From the cell containing the given text, extract its center point as (x, y) coordinate. 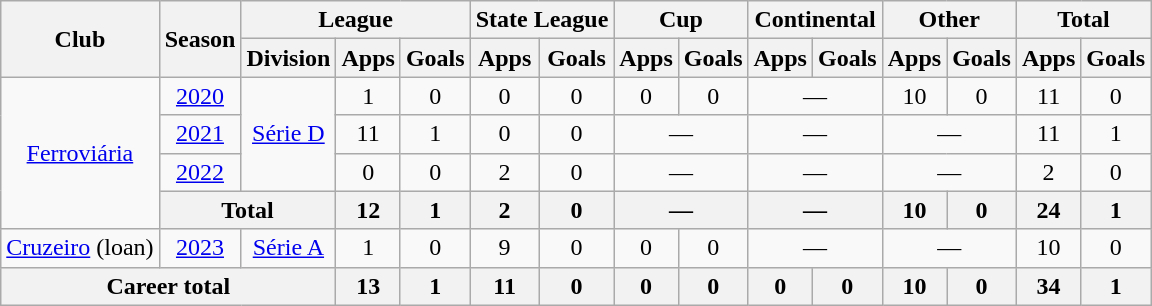
2022 (200, 172)
9 (504, 248)
Série D (288, 134)
Cruzeiro (loan) (80, 248)
Ferroviária (80, 153)
Season (200, 39)
Club (80, 39)
Continental (815, 20)
Career total (168, 286)
2021 (200, 134)
League (356, 20)
13 (368, 286)
Série A (288, 248)
2023 (200, 248)
24 (1048, 210)
State League (542, 20)
34 (1048, 286)
Division (288, 58)
12 (368, 210)
2020 (200, 96)
Cup (681, 20)
Other (949, 20)
